Extract the [x, y] coordinate from the center of the cell holding the provided text.  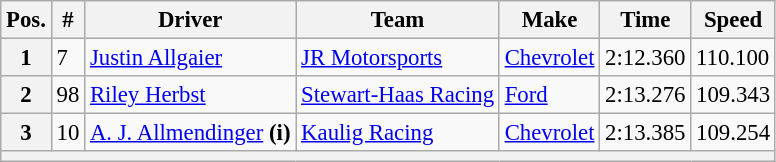
Speed [734, 20]
Time [646, 20]
2:13.385 [646, 133]
Justin Allgaier [190, 58]
# [68, 20]
2 [26, 95]
2:12.360 [646, 58]
10 [68, 133]
Stewart-Haas Racing [398, 95]
A. J. Allmendinger (i) [190, 133]
Pos. [26, 20]
Driver [190, 20]
JR Motorsports [398, 58]
Team [398, 20]
110.100 [734, 58]
2:13.276 [646, 95]
98 [68, 95]
7 [68, 58]
1 [26, 58]
Riley Herbst [190, 95]
109.254 [734, 133]
109.343 [734, 95]
3 [26, 133]
Kaulig Racing [398, 133]
Make [549, 20]
Ford [549, 95]
